For the text-containing cell, return its midpoint in [X, Y] coordinate format. 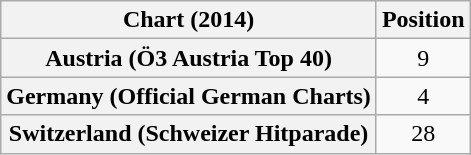
Germany (Official German Charts) [189, 96]
Austria (Ö3 Austria Top 40) [189, 58]
Switzerland (Schweizer Hitparade) [189, 134]
4 [423, 96]
28 [423, 134]
9 [423, 58]
Position [423, 20]
Chart (2014) [189, 20]
